Output the [X, Y] coordinate of the center of the cell containing the given text.  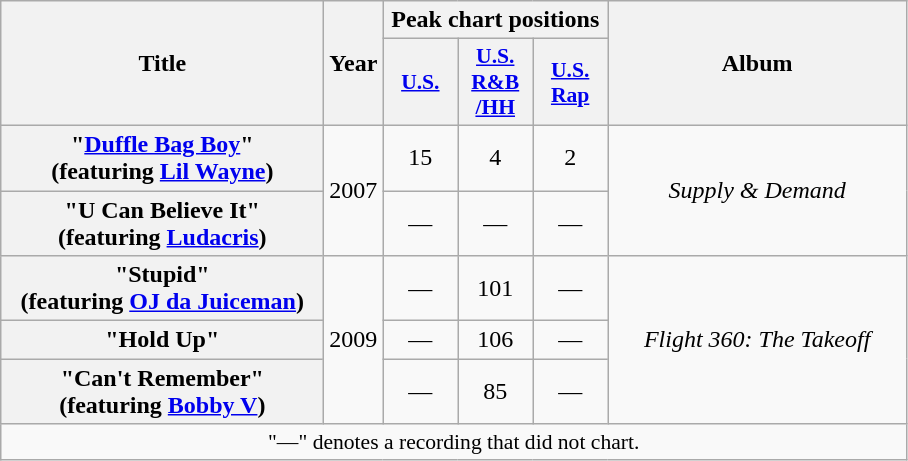
U.S. [420, 82]
Supply & Demand [758, 190]
"Duffle Bag Boy"(featuring Lil Wayne) [162, 158]
2 [570, 158]
U.S.R&B/HH [496, 82]
U.S.Rap [570, 82]
"Stupid"(featuring OJ da Juiceman) [162, 288]
"Can't Remember"(featuring Bobby V) [162, 392]
106 [496, 340]
101 [496, 288]
2009 [354, 340]
4 [496, 158]
Title [162, 64]
"U Can Believe It"(featuring Ludacris) [162, 222]
2007 [354, 190]
"—" denotes a recording that did not chart. [454, 442]
Album [758, 64]
85 [496, 392]
15 [420, 158]
Year [354, 64]
Peak chart positions [496, 20]
"Hold Up" [162, 340]
Flight 360: The Takeoff [758, 340]
